Capture the cell that displays the provided text and extract its [X, Y] central coordinate. 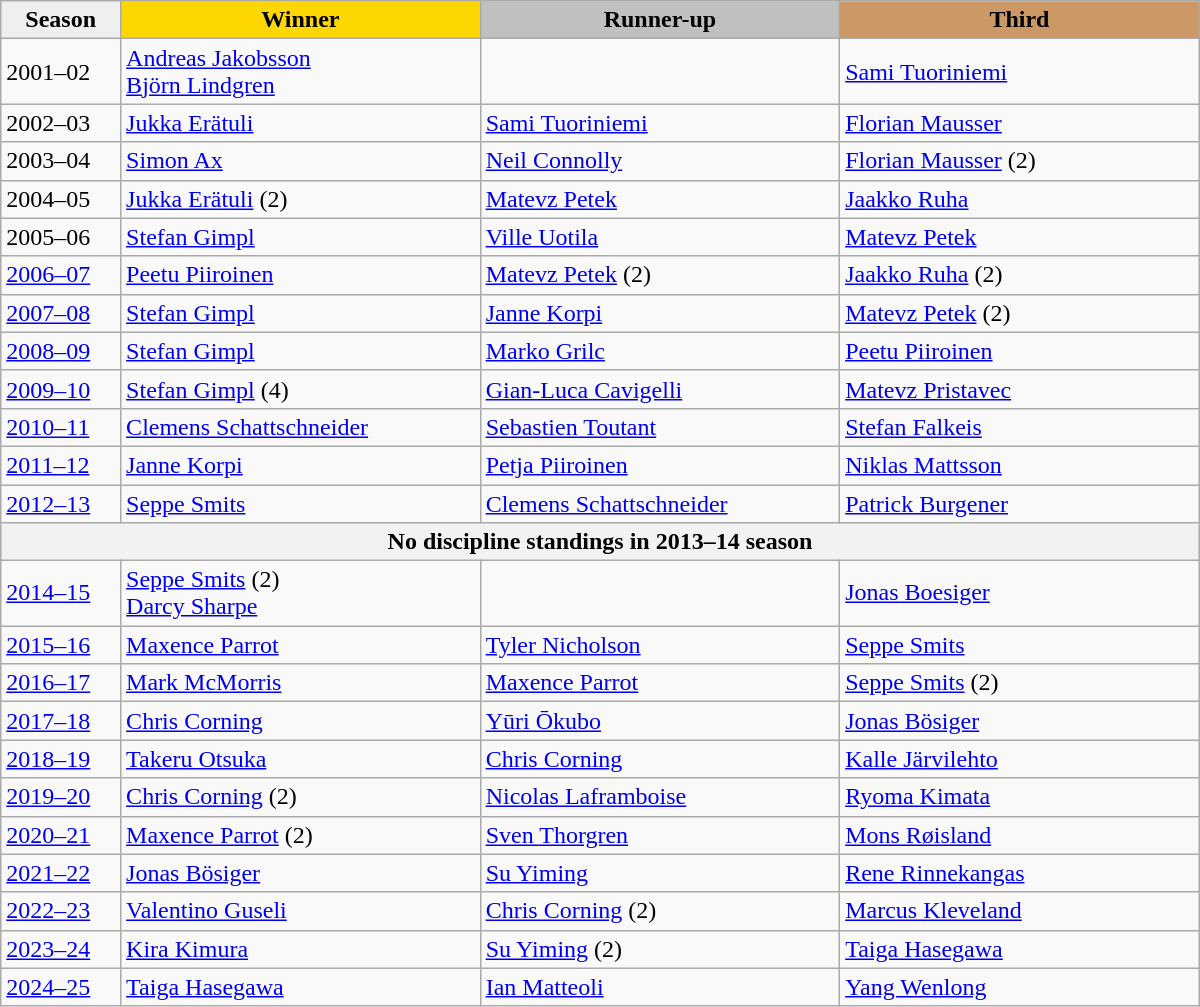
Kalle Järvilehto [1020, 759]
Kira Kimura [301, 949]
2006–07 [61, 275]
Gian-Luca Cavigelli [660, 389]
Ian Matteoli [660, 987]
Takeru Otsuka [301, 759]
2015–16 [61, 645]
Simon Ax [301, 161]
2016–17 [61, 683]
2023–24 [61, 949]
Maxence Parrot (2) [301, 835]
Season [61, 20]
Marko Grilc [660, 351]
2009–10 [61, 389]
Jukka Erätuli (2) [301, 199]
Sven Thorgren [660, 835]
Matevz Pristavec [1020, 389]
Runner-up [660, 20]
2002–03 [61, 123]
2021–22 [61, 873]
Ryoma Kimata [1020, 797]
2024–25 [61, 987]
2014–15 [61, 594]
Rene Rinnekangas [1020, 873]
2020–21 [61, 835]
Marcus Kleveland [1020, 911]
Andreas Jakobsson Björn Lindgren [301, 72]
Neil Connolly [660, 161]
Third [1020, 20]
Stefan Falkeis [1020, 427]
Su Yiming [660, 873]
Jaakko Ruha (2) [1020, 275]
Jaakko Ruha [1020, 199]
Niklas Mattsson [1020, 465]
Mark McMorris [301, 683]
2019–20 [61, 797]
Florian Mausser [1020, 123]
2022–23 [61, 911]
Winner [301, 20]
2011–12 [61, 465]
Yang Wenlong [1020, 987]
Su Yiming (2) [660, 949]
2012–13 [61, 503]
No discipline standings in 2013–14 season [600, 542]
Patrick Burgener [1020, 503]
Ville Uotila [660, 237]
2005–06 [61, 237]
2004–05 [61, 199]
Mons Røisland [1020, 835]
Yūri Ōkubo [660, 721]
Sebastien Toutant [660, 427]
Seppe Smits (2) [1020, 683]
2018–19 [61, 759]
2010–11 [61, 427]
Nicolas Laframboise [660, 797]
2007–08 [61, 313]
Tyler Nicholson [660, 645]
Florian Mausser (2) [1020, 161]
Petja Piiroinen [660, 465]
Stefan Gimpl (4) [301, 389]
2017–18 [61, 721]
2001–02 [61, 72]
2008–09 [61, 351]
Jonas Boesiger [1020, 594]
Valentino Guseli [301, 911]
Seppe Smits (2) Darcy Sharpe [301, 594]
Jukka Erätuli [301, 123]
2003–04 [61, 161]
